Search for the cell housing the specified text and yield its (X, Y) center coordinate. 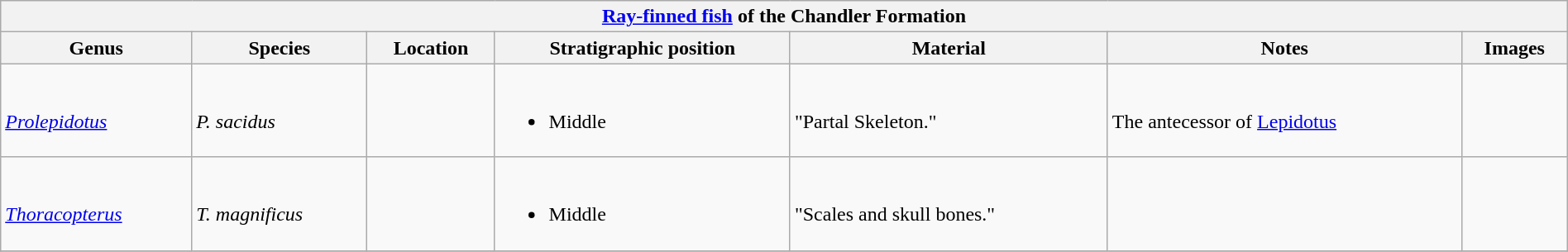
Species (280, 48)
Genus (96, 48)
The antecessor of Lepidotus (1284, 111)
"Partal Skeleton." (949, 111)
Stratigraphic position (642, 48)
Notes (1284, 48)
"Scales and skull bones." (949, 203)
P. sacidus (280, 111)
Prolepidotus (96, 111)
Material (949, 48)
Ray-finned fish of the Chandler Formation (784, 17)
T. magnificus (280, 203)
Images (1514, 48)
Thoracopterus (96, 203)
Location (431, 48)
